Return the [X, Y] coordinate for the center point of the cell that contains the specified text.  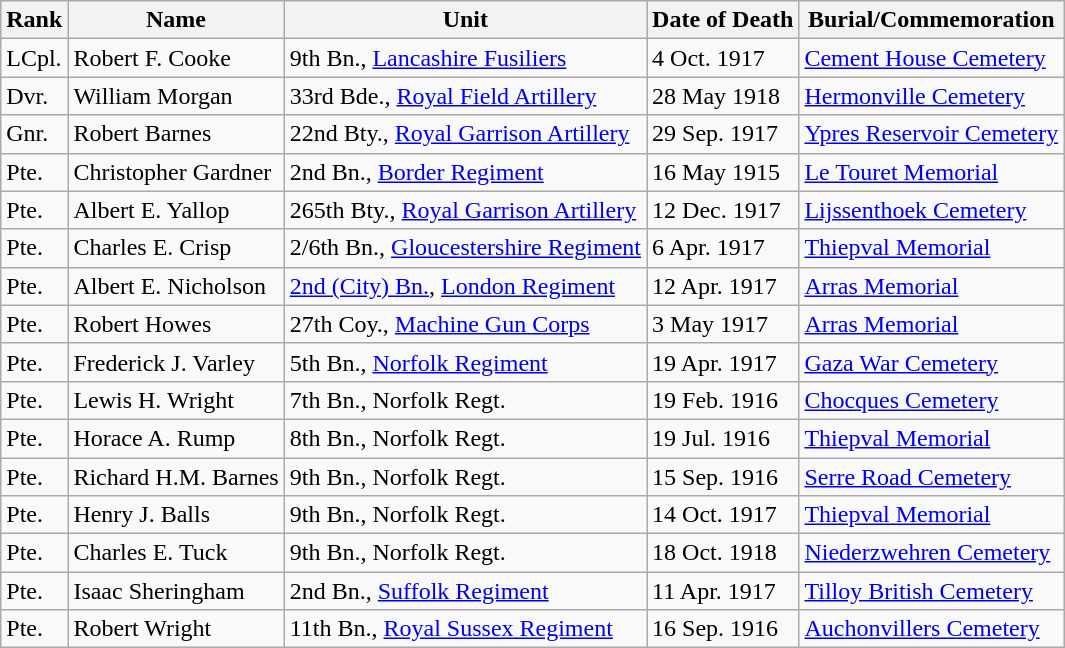
5th Bn., Norfolk Regiment [465, 362]
2nd Bn., Suffolk Regiment [465, 591]
22nd Bty., Royal Garrison Artillery [465, 134]
2/6th Bn., Gloucestershire Regiment [465, 248]
Richard H.M. Barnes [176, 477]
9th Bn., Lancashire Fusiliers [465, 58]
Robert Wright [176, 629]
William Morgan [176, 96]
Gnr. [34, 134]
Auchonvillers Cemetery [932, 629]
16 May 1915 [723, 172]
19 Apr. 1917 [723, 362]
Burial/Commemoration [932, 20]
Gaza War Cemetery [932, 362]
4 Oct. 1917 [723, 58]
2nd (City) Bn., London Regiment [465, 286]
7th Bn., Norfolk Regt. [465, 400]
11 Apr. 1917 [723, 591]
Date of Death [723, 20]
Charles E. Tuck [176, 553]
Tilloy British Cemetery [932, 591]
14 Oct. 1917 [723, 515]
Lijssenthoek Cemetery [932, 210]
33rd Bde., Royal Field Artillery [465, 96]
Le Touret Memorial [932, 172]
29 Sep. 1917 [723, 134]
8th Bn., Norfolk Regt. [465, 438]
Frederick J. Varley [176, 362]
Henry J. Balls [176, 515]
Albert E. Yallop [176, 210]
Rank [34, 20]
LCpl. [34, 58]
6 Apr. 1917 [723, 248]
Niederzwehren Cemetery [932, 553]
Robert Barnes [176, 134]
Robert F. Cooke [176, 58]
16 Sep. 1916 [723, 629]
15 Sep. 1916 [723, 477]
Cement House Cemetery [932, 58]
265th Bty., Royal Garrison Artillery [465, 210]
Robert Howes [176, 324]
Albert E. Nicholson [176, 286]
Ypres Reservoir Cemetery [932, 134]
19 Jul. 1916 [723, 438]
Lewis H. Wright [176, 400]
Isaac Sheringham [176, 591]
Serre Road Cemetery [932, 477]
19 Feb. 1916 [723, 400]
12 Apr. 1917 [723, 286]
18 Oct. 1918 [723, 553]
Christopher Gardner [176, 172]
Dvr. [34, 96]
28 May 1918 [723, 96]
12 Dec. 1917 [723, 210]
2nd Bn., Border Regiment [465, 172]
Name [176, 20]
11th Bn., Royal Sussex Regiment [465, 629]
Unit [465, 20]
3 May 1917 [723, 324]
27th Coy., Machine Gun Corps [465, 324]
Chocques Cemetery [932, 400]
Horace A. Rump [176, 438]
Charles E. Crisp [176, 248]
Hermonville Cemetery [932, 96]
